Provide the (x, y) coordinate of the cell's center where the given text is located.  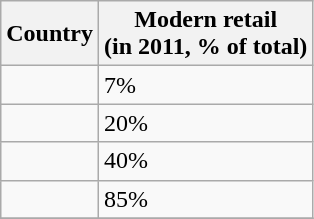
40% (205, 161)
Modern retail(in 2011, % of total) (205, 34)
Country (50, 34)
85% (205, 199)
7% (205, 85)
20% (205, 123)
